Identify which cell holds the provided text, then report its (X, Y) central coordinate. 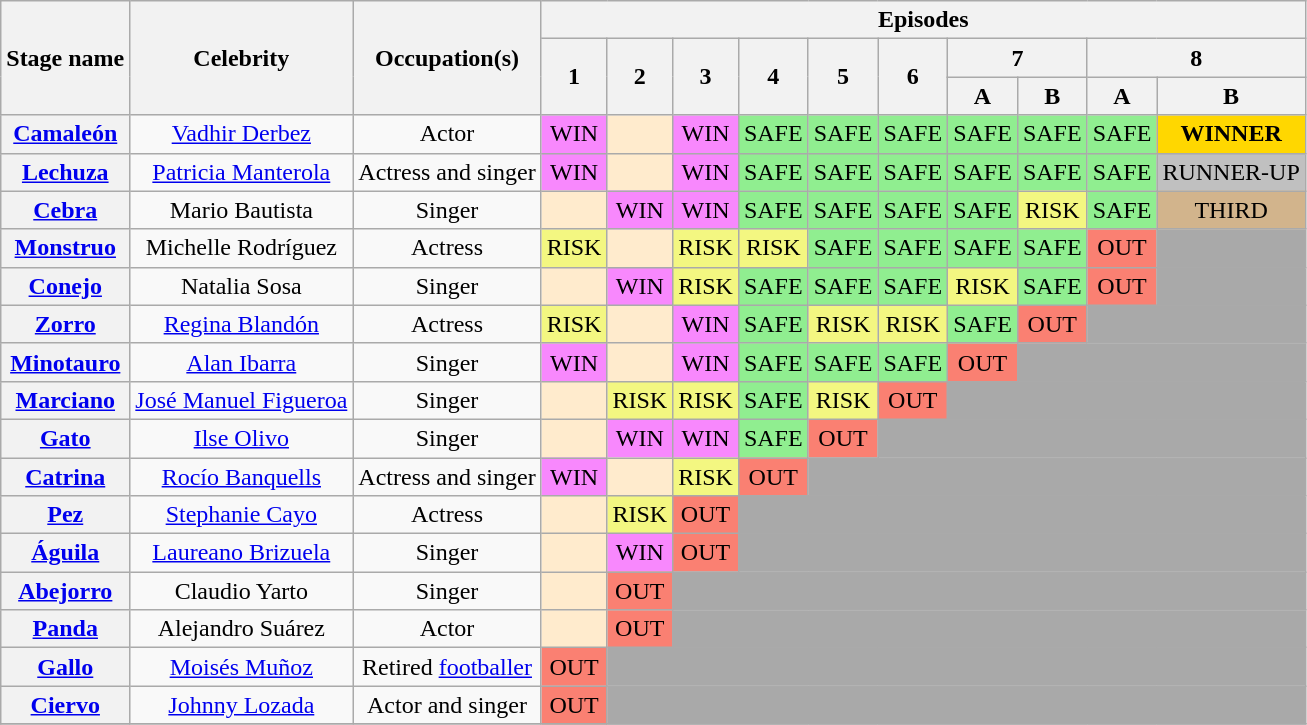
Alan Ibarra (242, 362)
Stephanie Cayo (242, 515)
5 (843, 77)
Catrina (66, 477)
2 (640, 77)
RUNNER-UP (1231, 172)
Vadhir Derbez (242, 134)
Lechuza (66, 172)
3 (706, 77)
Natalia Sosa (242, 286)
Panda (66, 629)
Águila (66, 553)
Alejandro Suárez (242, 629)
Occupation(s) (447, 58)
Rocío Banquells (242, 477)
Monstruo (66, 248)
Marciano (66, 400)
Michelle Rodríguez (242, 248)
6 (913, 77)
Pez (66, 515)
Regina Blandón (242, 324)
Mario Bautista (242, 210)
Ciervo (66, 705)
Laureano Brizuela (242, 553)
Stage name (66, 58)
Celebrity (242, 58)
Claudio Yarto (242, 591)
Camaleón (66, 134)
Retired footballer (447, 667)
Patricia Manterola (242, 172)
Cebra (66, 210)
7 (1018, 58)
Gato (66, 438)
José Manuel Figueroa (242, 400)
Gallo (66, 667)
THIRD (1231, 210)
Actor and singer (447, 705)
Episodes (923, 20)
WINNER (1231, 134)
8 (1196, 58)
Johnny Lozada (242, 705)
1 (574, 77)
Moisés Muñoz (242, 667)
Minotauro (66, 362)
Abejorro (66, 591)
Conejo (66, 286)
4 (773, 77)
Ilse Olivo (242, 438)
Zorro (66, 324)
